Identify which cell holds the provided text, then report its [x, y] central coordinate. 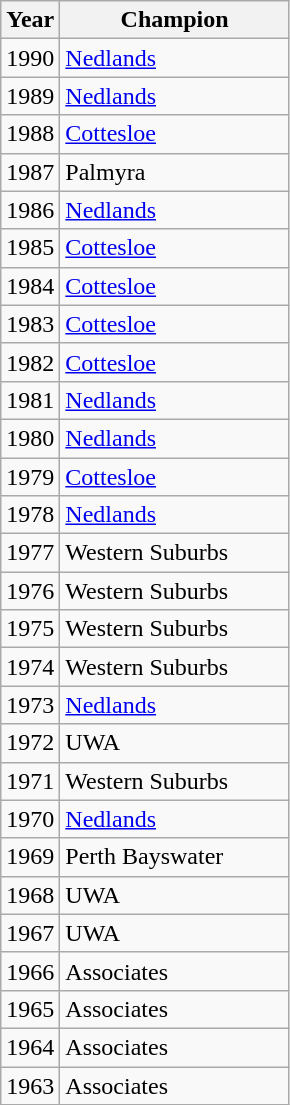
Palmyra [175, 172]
1990 [30, 58]
1979 [30, 477]
1986 [30, 210]
1971 [30, 781]
1964 [30, 1047]
1968 [30, 895]
1988 [30, 134]
1976 [30, 591]
1974 [30, 667]
1973 [30, 705]
1972 [30, 743]
1965 [30, 1009]
1966 [30, 971]
1989 [30, 96]
Perth Bayswater [175, 857]
1975 [30, 629]
Champion [175, 20]
1969 [30, 857]
1963 [30, 1085]
1981 [30, 400]
1985 [30, 248]
1987 [30, 172]
1984 [30, 286]
1978 [30, 515]
1977 [30, 553]
1983 [30, 324]
1970 [30, 819]
1980 [30, 438]
1967 [30, 933]
1982 [30, 362]
Year [30, 20]
